Determine the (x, y) coordinate at the center of the cell enclosing the given text.  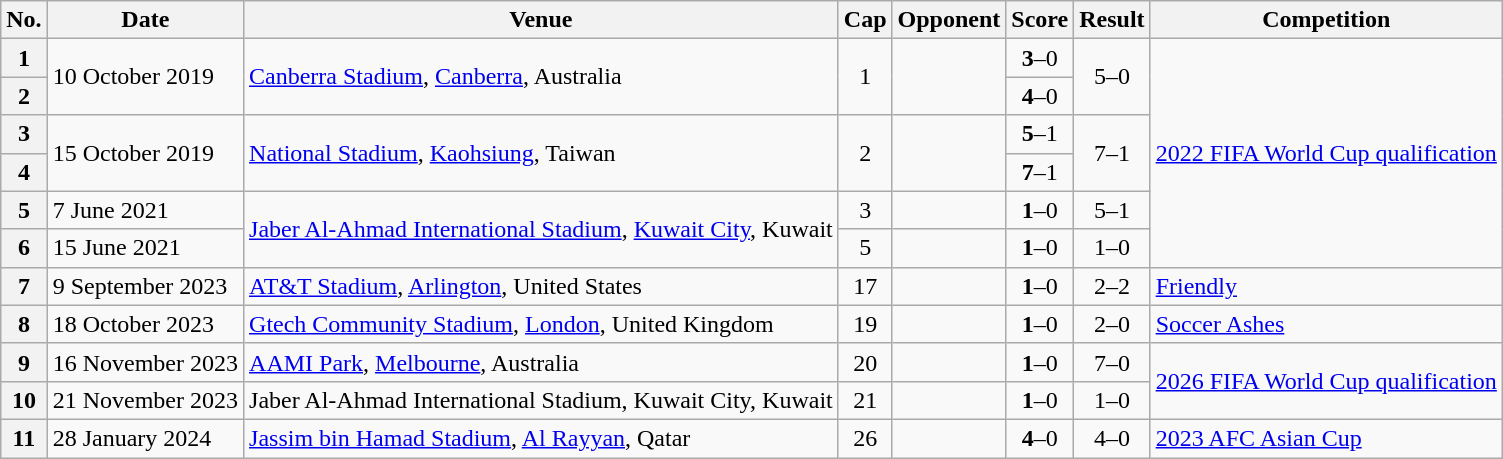
AT&T Stadium, Arlington, United States (542, 286)
AAMI Park, Melbourne, Australia (542, 362)
2023 AFC Asian Cup (1326, 438)
10 (24, 400)
Venue (542, 20)
Result (1112, 20)
Gtech Community Stadium, London, United Kingdom (542, 324)
9 (24, 362)
3–0 (1040, 58)
Jassim bin Hamad Stadium, Al Rayyan, Qatar (542, 438)
Canberra Stadium, Canberra, Australia (542, 77)
28 January 2024 (145, 438)
19 (865, 324)
26 (865, 438)
5–0 (1112, 77)
2026 FIFA World Cup qualification (1326, 381)
Cap (865, 20)
6 (24, 248)
20 (865, 362)
16 November 2023 (145, 362)
21 November 2023 (145, 400)
2–2 (1112, 286)
Competition (1326, 20)
7 June 2021 (145, 210)
2022 FIFA World Cup qualification (1326, 153)
4 (24, 172)
National Stadium, Kaohsiung, Taiwan (542, 153)
2–0 (1112, 324)
18 October 2023 (145, 324)
7–0 (1112, 362)
15 June 2021 (145, 248)
No. (24, 20)
Soccer Ashes (1326, 324)
15 October 2019 (145, 153)
Opponent (949, 20)
8 (24, 324)
Friendly (1326, 286)
Date (145, 20)
11 (24, 438)
9 September 2023 (145, 286)
7 (24, 286)
17 (865, 286)
10 October 2019 (145, 77)
21 (865, 400)
Score (1040, 20)
